Capture the cell that displays the provided text and extract its (x, y) central coordinate. 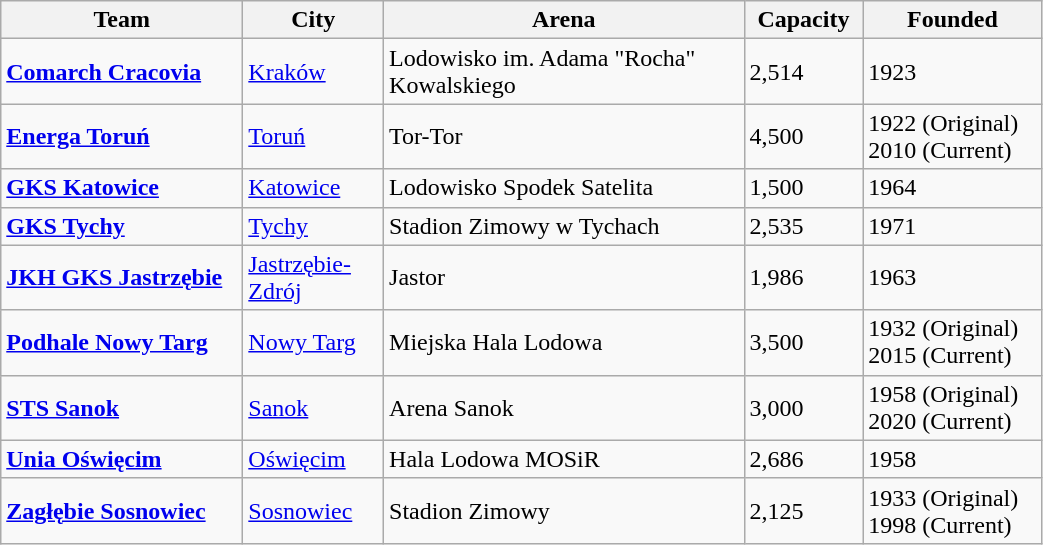
GKS Tychy (122, 226)
Oświęcim (314, 459)
Jastor (564, 278)
2,535 (804, 226)
STS Sanok (122, 408)
Podhale Nowy Targ (122, 342)
Toruń (314, 136)
1933 (Original) 1998 (Current) (952, 510)
Arena Sanok (564, 408)
1932 (Original) 2015 (Current) (952, 342)
Lodowisko im. Adama "Rocha" Kowalskiego (564, 72)
Jastrzębie-Zdrój (314, 278)
2,686 (804, 459)
Katowice (314, 188)
Hala Lodowa MOSiR (564, 459)
Zagłębie Sosnowiec (122, 510)
Miejska Hala Lodowa (564, 342)
Tychy (314, 226)
3,500 (804, 342)
City (314, 20)
1923 (952, 72)
Nowy Targ (314, 342)
1958 (952, 459)
Stadion Zimowy (564, 510)
GKS Katowice (122, 188)
3,000 (804, 408)
Energa Toruń (122, 136)
Kraków (314, 72)
1971 (952, 226)
Sosnowiec (314, 510)
1964 (952, 188)
Capacity (804, 20)
Stadion Zimowy w Tychach (564, 226)
Team (122, 20)
4,500 (804, 136)
Sanok (314, 408)
Comarch Cracovia (122, 72)
1922 (Original) 2010 (Current) (952, 136)
2,125 (804, 510)
1,500 (804, 188)
JKH GKS Jastrzębie (122, 278)
1,986 (804, 278)
1963 (952, 278)
Arena (564, 20)
1958 (Original) 2020 (Current) (952, 408)
2,514 (804, 72)
Unia Oświęcim (122, 459)
Founded (952, 20)
Lodowisko Spodek Satelita (564, 188)
Tor-Tor (564, 136)
